Find where the given text appears and provide that cell's center as [x, y] coordinate. 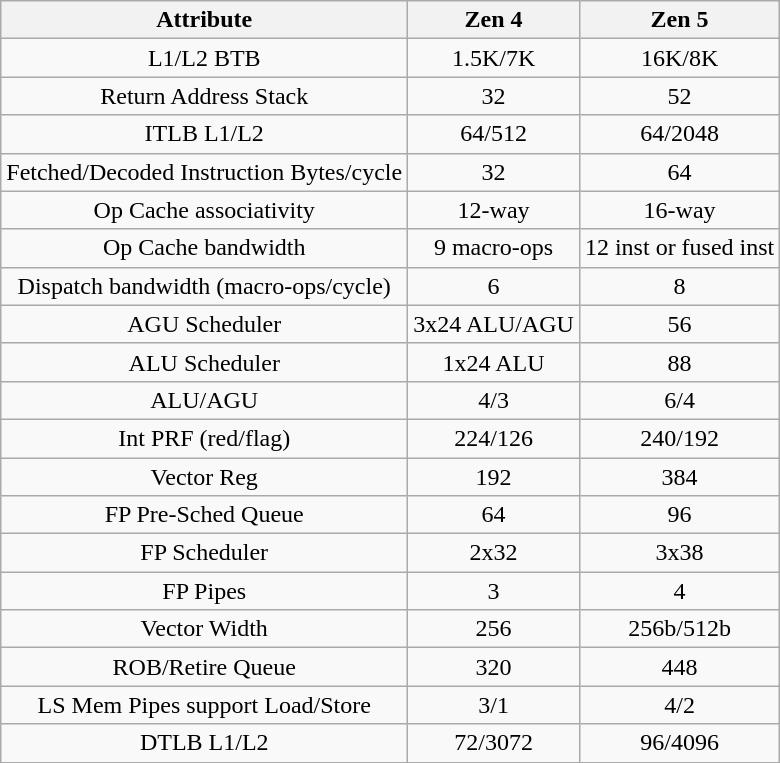
256b/512b [679, 629]
DTLB L1/L2 [204, 743]
8 [679, 286]
192 [494, 477]
LS Mem Pipes support Load/Store [204, 705]
Return Address Stack [204, 96]
2x32 [494, 553]
224/126 [494, 438]
64/2048 [679, 134]
240/192 [679, 438]
4/3 [494, 400]
3x38 [679, 553]
L1/L2 BTB [204, 58]
AGU Scheduler [204, 324]
ALU Scheduler [204, 362]
Vector Reg [204, 477]
12 inst or fused inst [679, 248]
Op Cache bandwidth [204, 248]
3x24 ALU/AGU [494, 324]
96/4096 [679, 743]
1.5K/7K [494, 58]
3/1 [494, 705]
12-way [494, 210]
16-way [679, 210]
88 [679, 362]
Op Cache associativity [204, 210]
ALU/AGU [204, 400]
4/2 [679, 705]
Zen 4 [494, 20]
72/3072 [494, 743]
1x24 ALU [494, 362]
6/4 [679, 400]
FP Scheduler [204, 553]
FP Pipes [204, 591]
3 [494, 591]
Vector Width [204, 629]
ROB/Retire Queue [204, 667]
Int PRF (red/flag) [204, 438]
Attribute [204, 20]
320 [494, 667]
96 [679, 515]
9 macro-ops [494, 248]
Dispatch bandwidth (macro-ops/cycle) [204, 286]
52 [679, 96]
4 [679, 591]
448 [679, 667]
64/512 [494, 134]
ITLB L1/L2 [204, 134]
FP Pre-Sched Queue [204, 515]
Fetched/Decoded Instruction Bytes/cycle [204, 172]
256 [494, 629]
384 [679, 477]
6 [494, 286]
16K/8K [679, 58]
Zen 5 [679, 20]
56 [679, 324]
